Find where the given text appears and provide that cell's center as [X, Y] coordinate. 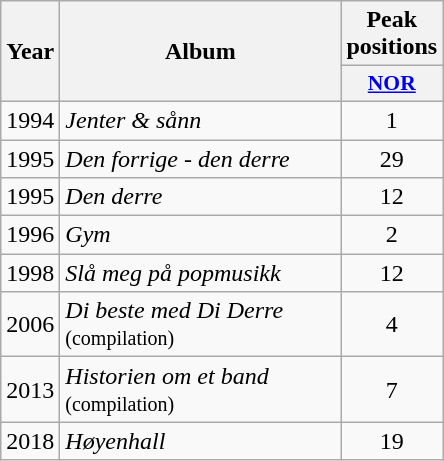
1998 [30, 273]
1 [392, 120]
2013 [30, 390]
Peak positions [392, 34]
Gym [200, 235]
7 [392, 390]
1996 [30, 235]
1994 [30, 120]
2018 [30, 441]
Den forrige - den derre [200, 159]
Slå meg på popmusikk [200, 273]
4 [392, 324]
2006 [30, 324]
29 [392, 159]
19 [392, 441]
Historien om et band (compilation) [200, 390]
2 [392, 235]
Album [200, 52]
Di beste med Di Derre (compilation) [200, 324]
Høyenhall [200, 441]
NOR [392, 84]
Den derre [200, 197]
Jenter & sånn [200, 120]
Year [30, 52]
